Extract the (x, y) coordinate from the center of the cell holding the provided text.  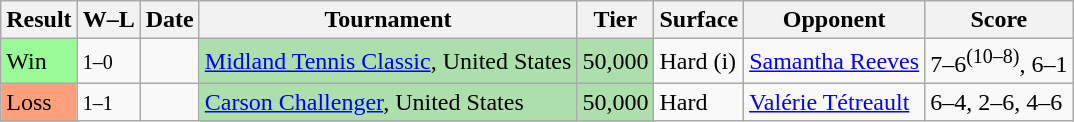
Tournament (388, 20)
Carson Challenger, United States (388, 102)
Score (999, 20)
6–4, 2–6, 4–6 (999, 102)
Hard (i) (699, 62)
Surface (699, 20)
Hard (699, 102)
Opponent (834, 20)
Result (39, 20)
Tier (616, 20)
Win (39, 62)
Midland Tennis Classic, United States (388, 62)
Loss (39, 102)
1–0 (108, 62)
Date (170, 20)
Samantha Reeves (834, 62)
Valérie Tétreault (834, 102)
W–L (108, 20)
1–1 (108, 102)
7–6(10–8), 6–1 (999, 62)
